Find where the given text appears and provide that cell's center as (X, Y) coordinate. 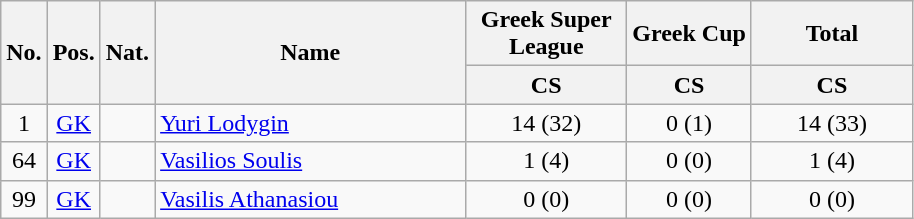
Pos. (74, 52)
64 (24, 161)
14 (32) (546, 123)
Vasilis Athanasiou (310, 199)
99 (24, 199)
0 (1) (690, 123)
Vasilios Soulis (310, 161)
Greek Super League (546, 34)
Nat. (127, 52)
Total (832, 34)
Yuri Lodygin (310, 123)
Greek Cup (690, 34)
1 (24, 123)
No. (24, 52)
14 (33) (832, 123)
Name (310, 52)
